Return the (X, Y) coordinate for the center point of the cell that contains the specified text.  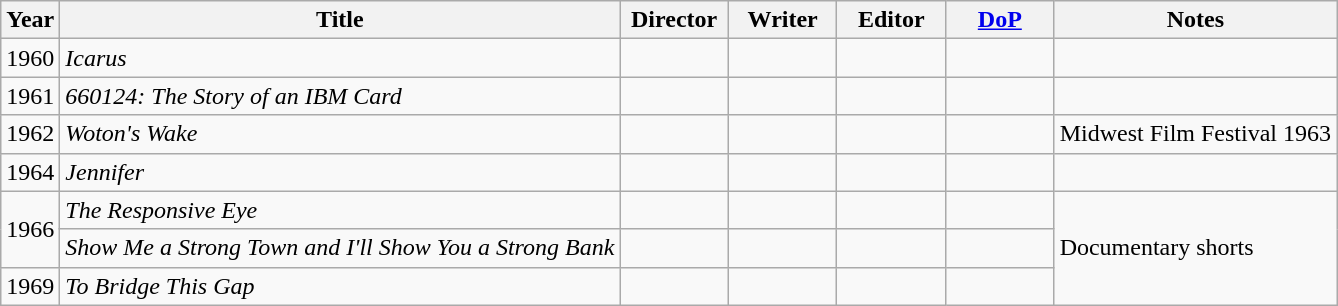
Writer (782, 20)
1960 (30, 58)
1969 (30, 286)
The Responsive Eye (340, 210)
1964 (30, 172)
Documentary shorts (1195, 248)
1966 (30, 229)
660124: The Story of an IBM Card (340, 96)
Jennifer (340, 172)
Midwest Film Festival 1963 (1195, 134)
Director (674, 20)
Title (340, 20)
To Bridge This Gap (340, 286)
1961 (30, 96)
DoP (1000, 20)
Notes (1195, 20)
Woton's Wake (340, 134)
1962 (30, 134)
Editor (892, 20)
Year (30, 20)
Icarus (340, 58)
Show Me a Strong Town and I'll Show You a Strong Bank (340, 248)
